Detect which cell encompasses the target text, then output its [x, y] center coordinate. 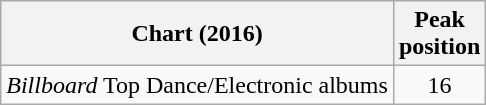
Chart (2016) [198, 34]
Billboard Top Dance/Electronic albums [198, 85]
Peakposition [439, 34]
16 [439, 85]
